Output the (X, Y) coordinate of the center of the cell containing the given text.  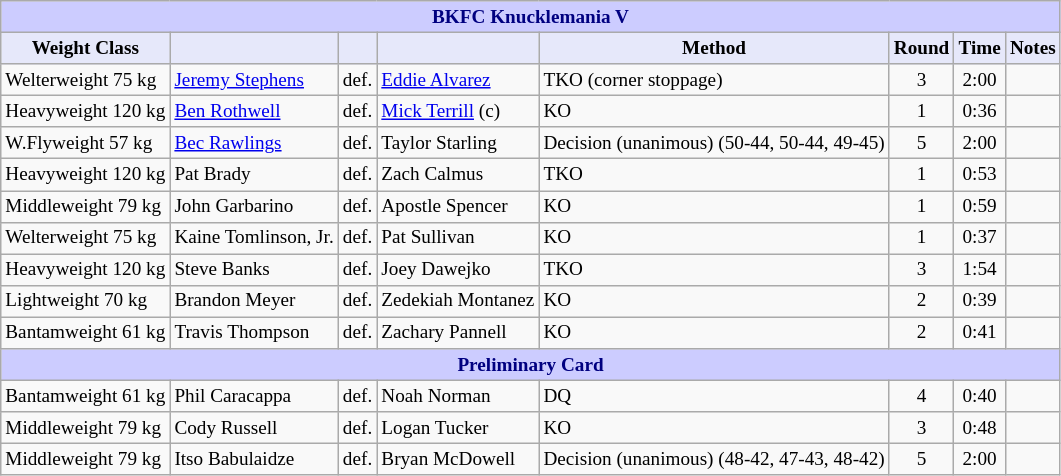
Decision (unanimous) (50-44, 50-44, 49-45) (714, 143)
Zach Calmus (458, 175)
Noah Norman (458, 396)
Bryan McDowell (458, 460)
Round (922, 48)
Ben Rothwell (254, 111)
0:39 (980, 301)
BKFC Knucklemania V (531, 17)
Zedekiah Montanez (458, 301)
Weight Class (86, 48)
Kaine Tomlinson, Jr. (254, 238)
Pat Brady (254, 175)
Time (980, 48)
TKO (corner stoppage) (714, 80)
0:53 (980, 175)
Notes (1032, 48)
Zachary Pannell (458, 333)
Brandon Meyer (254, 301)
Eddie Alvarez (458, 80)
Bec Rawlings (254, 143)
Itso Babulaidze (254, 460)
Lightweight 70 kg (86, 301)
Decision (unanimous) (48-42, 47-43, 48-42) (714, 460)
Method (714, 48)
Travis Thompson (254, 333)
Phil Caracappa (254, 396)
Steve Banks (254, 270)
1:54 (980, 270)
Pat Sullivan (458, 238)
Jeremy Stephens (254, 80)
0:41 (980, 333)
4 (922, 396)
John Garbarino (254, 206)
Mick Terrill (c) (458, 111)
W.Flyweight 57 kg (86, 143)
Joey Dawejko (458, 270)
0:37 (980, 238)
Apostle Spencer (458, 206)
0:40 (980, 396)
0:59 (980, 206)
Preliminary Card (531, 365)
0:36 (980, 111)
DQ (714, 396)
Logan Tucker (458, 428)
Taylor Starling (458, 143)
Cody Russell (254, 428)
0:48 (980, 428)
